Search for the cell housing the specified text and yield its [x, y] center coordinate. 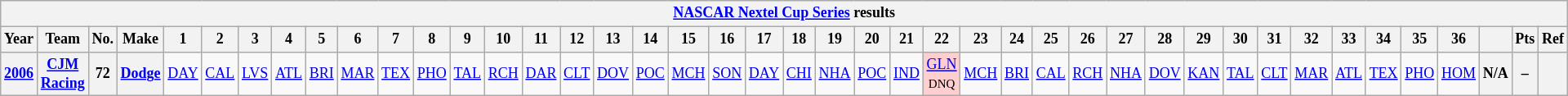
Make [140, 39]
24 [1018, 39]
1 [183, 39]
CHI [800, 74]
6 [358, 39]
KAN [1204, 74]
22 [942, 39]
14 [650, 39]
72 [103, 74]
12 [577, 39]
8 [431, 39]
20 [872, 39]
23 [981, 39]
CJM Racing [62, 74]
Team [62, 39]
DAR [541, 74]
LVS [255, 74]
– [1526, 74]
7 [396, 39]
13 [613, 39]
4 [289, 39]
10 [503, 39]
5 [322, 39]
19 [835, 39]
11 [541, 39]
3 [255, 39]
25 [1050, 39]
Pts [1526, 39]
Ref [1553, 39]
N/A [1495, 74]
21 [906, 39]
28 [1165, 39]
HOM [1459, 74]
18 [800, 39]
15 [688, 39]
Year [20, 39]
16 [727, 39]
NASCAR Nextel Cup Series results [784, 13]
26 [1088, 39]
33 [1349, 39]
31 [1274, 39]
Dodge [140, 74]
27 [1126, 39]
29 [1204, 39]
2 [220, 39]
36 [1459, 39]
30 [1241, 39]
SON [727, 74]
No. [103, 39]
2006 [20, 74]
GLNDNQ [942, 74]
32 [1312, 39]
34 [1383, 39]
17 [764, 39]
9 [467, 39]
35 [1419, 39]
IND [906, 74]
